Locate the cell with the specified text and output its [x, y] center coordinate. 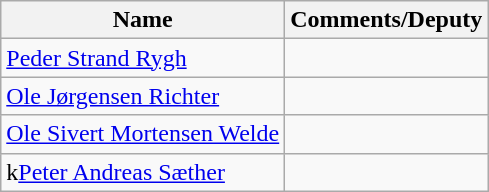
kPeter Andreas Sæther [143, 172]
Comments/Deputy [386, 20]
Name [143, 20]
Peder Strand Rygh [143, 58]
Ole Jørgensen Richter [143, 96]
Ole Sivert Mortensen Welde [143, 134]
